Search for the cell housing the specified text and yield its (X, Y) center coordinate. 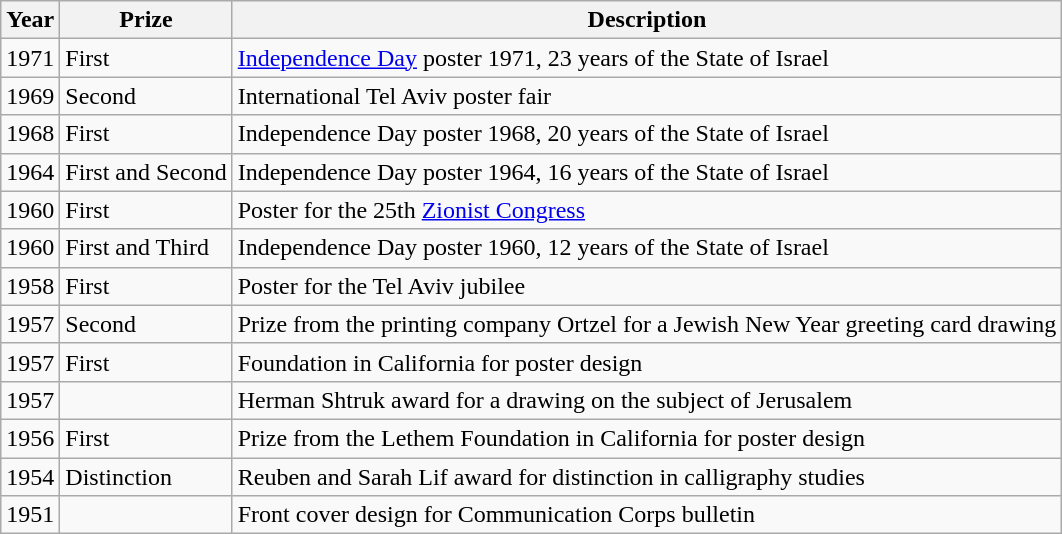
Independence Day poster 1971, 23 years of the State of Israel (646, 58)
Poster for the Tel Aviv jubilee (646, 286)
Distinction (146, 477)
Prize (146, 20)
Independence Day poster 1968, 20 years of the State of Israel (646, 134)
Front cover design for Communication Corps bulletin (646, 515)
Prize from the printing company Ortzel for a Jewish New Year greeting card drawing (646, 324)
Herman Shtruk award for a drawing on the subject of Jerusalem (646, 400)
First and Second (146, 172)
1969 (30, 96)
1964 (30, 172)
1954 (30, 477)
International Tel Aviv poster fair (646, 96)
Year (30, 20)
Description (646, 20)
Reuben and Sarah Lif award for distinction in calligraphy studies (646, 477)
Foundation in California for poster design (646, 362)
Poster for the 25th Zionist Congress (646, 210)
1951 (30, 515)
Independence Day poster 1964, 16 years of the State of Israel (646, 172)
First and Third (146, 248)
1968 (30, 134)
Prize from the Lethem Foundation in California for poster design (646, 438)
1971 (30, 58)
Independence Day poster 1960, 12 years of the State of Israel (646, 248)
1958 (30, 286)
1956 (30, 438)
